Search for the cell housing the specified text and yield its [x, y] center coordinate. 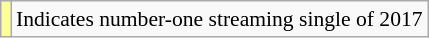
Indicates number-one streaming single of 2017 [220, 19]
